Detect which cell encompasses the target text, then output its [x, y] center coordinate. 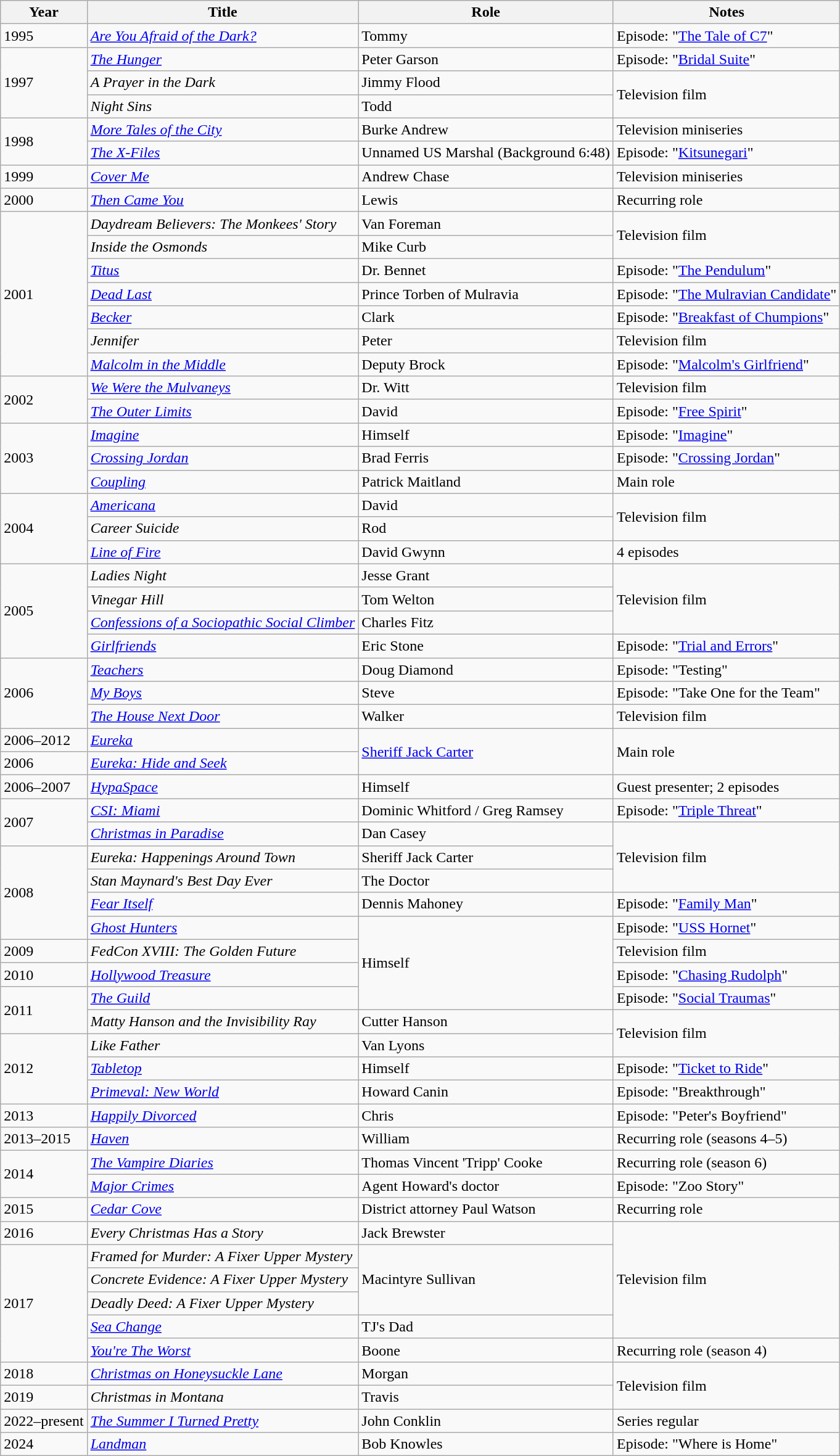
2002 [44, 400]
Clark [486, 318]
Ladies Night [223, 575]
Framed for Murder: A Fixer Upper Mystery [223, 1256]
Then Came You [223, 200]
Howard Canin [486, 1092]
Episode: "Family Man" [727, 904]
2024 [44, 1444]
2008 [44, 892]
Morgan [486, 1373]
Concrete Evidence: A Fixer Upper Mystery [223, 1280]
The Doctor [486, 881]
Confessions of a Sociopathic Social Climber [223, 622]
Thomas Vincent 'Tripp' Cooke [486, 1162]
Burke Andrew [486, 130]
Peter Garson [486, 59]
Episode: "USS Hornet" [727, 927]
2001 [44, 294]
Boone [486, 1350]
Recurring role (season 6) [727, 1162]
Malcolm in the Middle [223, 364]
Titus [223, 270]
Hollywood Treasure [223, 974]
Happily Divorced [223, 1116]
Landman [223, 1444]
The House Next Door [223, 717]
Like Father [223, 1045]
Andrew Chase [486, 176]
Dennis Mahoney [486, 904]
Deputy Brock [486, 364]
Episode: "Breakfast of Chumpions" [727, 318]
Rod [486, 529]
William [486, 1139]
2013 [44, 1116]
The X-Files [223, 153]
Recurring role (season 4) [727, 1350]
Guest presenter; 2 episodes [727, 787]
1997 [44, 83]
Dominic Whitford / Greg Ramsey [486, 810]
TJ's Dad [486, 1326]
2009 [44, 951]
We Were the Mulvaneys [223, 388]
2006–2007 [44, 787]
Eureka [223, 740]
Coupling [223, 482]
Unnamed US Marshal (Background 6:48) [486, 153]
Tabletop [223, 1069]
Van Foreman [486, 223]
Title [223, 12]
Episode: "Chasing Rudolph" [727, 974]
Episode: "The Mulravian Candidate" [727, 294]
Episode: "Social Traumas" [727, 998]
2022–present [44, 1420]
2014 [44, 1174]
Episode: "Malcolm's Girlfriend" [727, 364]
Jimmy Flood [486, 83]
Stan Maynard's Best Day Ever [223, 881]
Haven [223, 1139]
Are You Afraid of the Dark? [223, 36]
Tom Welton [486, 599]
The Vampire Diaries [223, 1162]
Van Lyons [486, 1045]
Jennifer [223, 341]
More Tales of the City [223, 130]
Daydream Believers: The Monkees' Story [223, 223]
Becker [223, 318]
John Conklin [486, 1420]
2005 [44, 611]
District attorney Paul Watson [486, 1209]
2012 [44, 1069]
Dr. Witt [486, 388]
2017 [44, 1303]
Dr. Bennet [486, 270]
Sea Change [223, 1326]
2019 [44, 1397]
Episode: "Kitsunegari" [727, 153]
Cutter Hanson [486, 1021]
Jack Brewster [486, 1233]
The Outer Limits [223, 411]
Doug Diamond [486, 669]
David Gwynn [486, 552]
Chris [486, 1116]
Christmas on Honeysuckle Lane [223, 1373]
Imagine [223, 435]
Episode: "Where is Home" [727, 1444]
Inside the Osmonds [223, 247]
2000 [44, 200]
Ghost Hunters [223, 927]
Girlfriends [223, 646]
1998 [44, 141]
Year [44, 12]
Eureka: Hide and Seek [223, 763]
Career Suicide [223, 529]
Deadly Deed: A Fixer Upper Mystery [223, 1303]
The Guild [223, 998]
Major Crimes [223, 1186]
Episode: "The Tale of C7" [727, 36]
Episode: "The Pendulum" [727, 270]
2004 [44, 529]
Episode: "Take One for the Team" [727, 693]
2018 [44, 1373]
HypaSpace [223, 787]
Fear Itself [223, 904]
Role [486, 12]
Teachers [223, 669]
2016 [44, 1233]
Patrick Maitland [486, 482]
Peter [486, 341]
Night Sins [223, 106]
Episode: "Peter's Boyfriend" [727, 1116]
Bob Knowles [486, 1444]
A Prayer in the Dark [223, 83]
Recurring role (seasons 4–5) [727, 1139]
2011 [44, 1010]
2013–2015 [44, 1139]
Episode: "Ticket to Ride" [727, 1069]
Episode: "Trial and Errors" [727, 646]
My Boys [223, 693]
CSI: Miami [223, 810]
Christmas in Paradise [223, 834]
Episode: "Imagine" [727, 435]
Eureka: Happenings Around Town [223, 857]
2015 [44, 1209]
Dead Last [223, 294]
Dan Casey [486, 834]
Charles Fitz [486, 622]
Jesse Grant [486, 575]
Prince Torben of Mulravia [486, 294]
Travis [486, 1397]
2003 [44, 458]
Agent Howard's doctor [486, 1186]
Americana [223, 505]
Tommy [486, 36]
Episode: "Free Spirit" [727, 411]
Notes [727, 12]
Cover Me [223, 176]
4 episodes [727, 552]
Episode: "Crossing Jordan" [727, 458]
Episode: "Triple Threat" [727, 810]
The Summer I Turned Pretty [223, 1420]
1999 [44, 176]
2010 [44, 974]
Line of Fire [223, 552]
Crossing Jordan [223, 458]
Macintyre Sullivan [486, 1280]
Matty Hanson and the Invisibility Ray [223, 1021]
Christmas in Montana [223, 1397]
Episode: "Zoo Story" [727, 1186]
Episode: "Testing" [727, 669]
Walker [486, 717]
Todd [486, 106]
Series regular [727, 1420]
Eric Stone [486, 646]
The Hunger [223, 59]
You're The Worst [223, 1350]
Primeval: New World [223, 1092]
Brad Ferris [486, 458]
1995 [44, 36]
Mike Curb [486, 247]
Steve [486, 693]
Vinegar Hill [223, 599]
Cedar Cove [223, 1209]
FedCon XVIII: The Golden Future [223, 951]
2007 [44, 822]
Episode: "Breakthrough" [727, 1092]
Episode: "Bridal Suite" [727, 59]
Every Christmas Has a Story [223, 1233]
Lewis [486, 200]
2006–2012 [44, 740]
